Scan for the cell matching the given text and deliver its [x, y] coordinate at center. 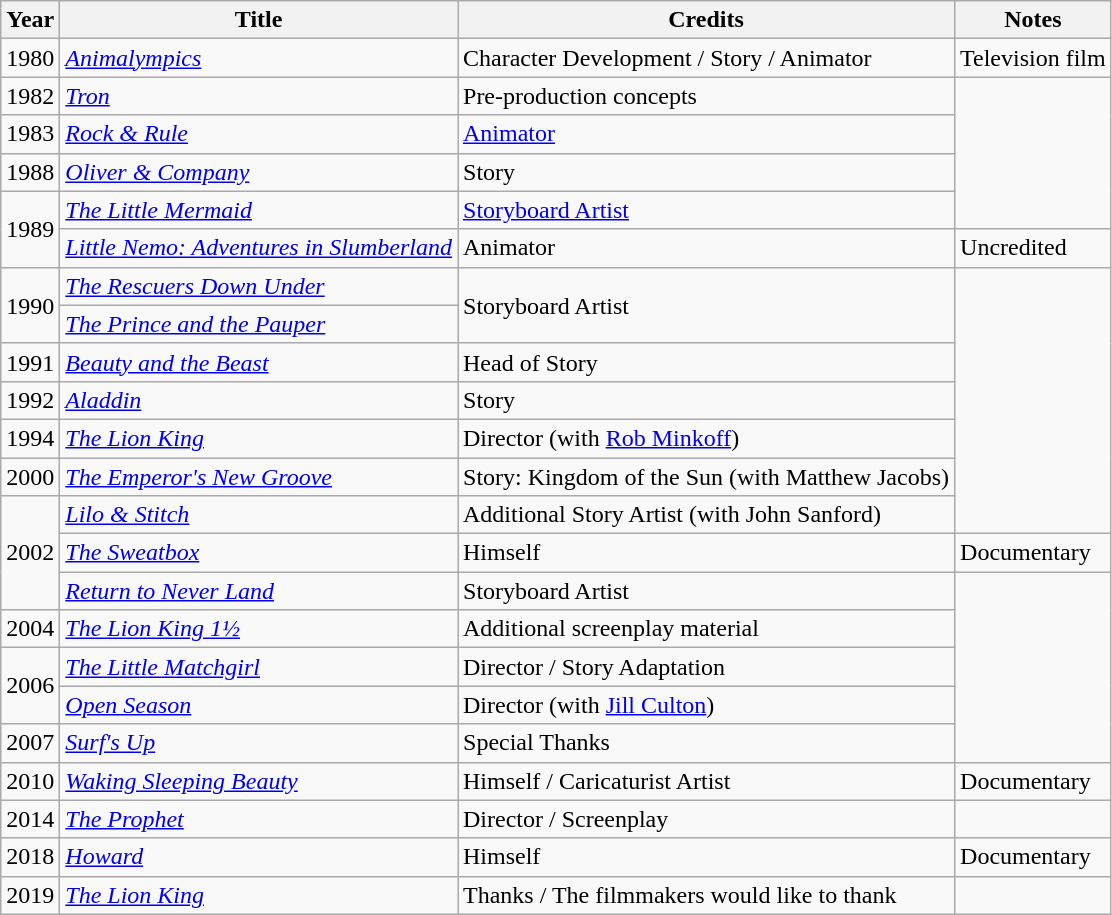
Title [259, 20]
1980 [30, 58]
The Prince and the Pauper [259, 324]
Head of Story [706, 362]
1990 [30, 305]
2000 [30, 477]
2007 [30, 743]
The Lion King 1½ [259, 629]
Director (with Rob Minkoff) [706, 438]
1994 [30, 438]
1982 [30, 96]
Additional screenplay material [706, 629]
Return to Never Land [259, 591]
1983 [30, 134]
Little Nemo: Adventures in Slumberland [259, 248]
The Sweatbox [259, 553]
Lilo & Stitch [259, 515]
Television film [1034, 58]
Character Development / Story / Animator [706, 58]
1992 [30, 400]
Story: Kingdom of the Sun (with Matthew Jacobs) [706, 477]
Uncredited [1034, 248]
The Little Mermaid [259, 210]
Director / Story Adaptation [706, 667]
2010 [30, 781]
Director (with Jill Culton) [706, 705]
Pre-production concepts [706, 96]
2019 [30, 895]
Director / Screenplay [706, 819]
1989 [30, 229]
2014 [30, 819]
The Rescuers Down Under [259, 286]
The Prophet [259, 819]
Special Thanks [706, 743]
Notes [1034, 20]
2006 [30, 686]
Howard [259, 857]
Oliver & Company [259, 172]
The Little Matchgirl [259, 667]
Year [30, 20]
Beauty and the Beast [259, 362]
Rock & Rule [259, 134]
Surf's Up [259, 743]
1991 [30, 362]
Open Season [259, 705]
2002 [30, 553]
Thanks / The filmmakers would like to thank [706, 895]
Himself / Caricaturist Artist [706, 781]
Tron [259, 96]
1988 [30, 172]
Credits [706, 20]
Waking Sleeping Beauty [259, 781]
2004 [30, 629]
Aladdin [259, 400]
Additional Story Artist (with John Sanford) [706, 515]
Animalympics [259, 58]
2018 [30, 857]
The Emperor's New Groove [259, 477]
